From the cell containing the given text, extract its center point as [x, y] coordinate. 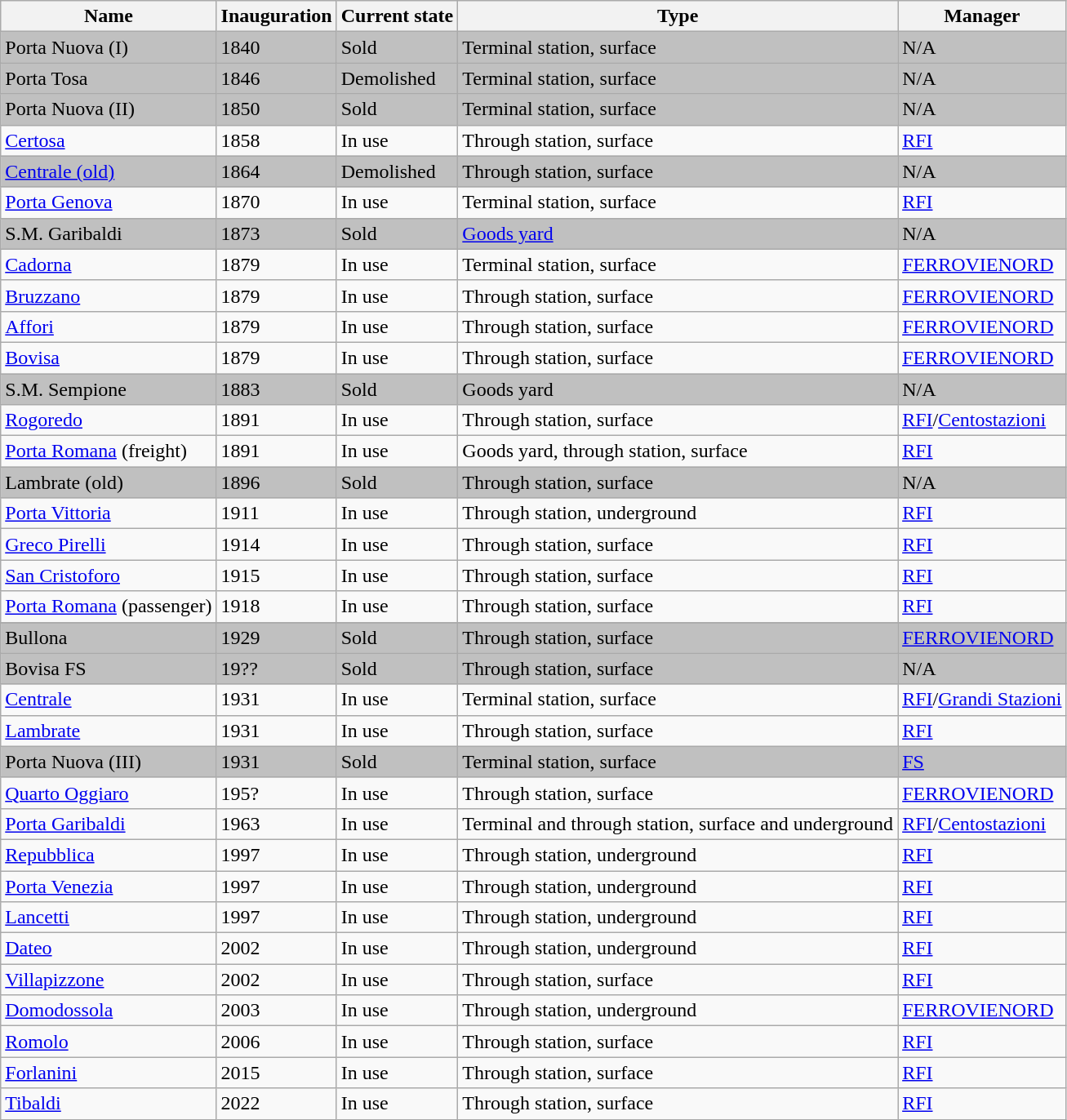
Greco Pirelli [109, 544]
Current state [397, 16]
Name [109, 16]
Inauguration [276, 16]
1840 [276, 47]
Tibaldi [109, 1104]
S.M. Sempione [109, 389]
Porta Nuova (III) [109, 762]
Centrale (old) [109, 171]
1896 [276, 482]
Lancetti [109, 918]
1914 [276, 544]
Cadorna [109, 264]
S.M. Garibaldi [109, 233]
Lambrate (old) [109, 482]
Manager [982, 16]
1850 [276, 109]
Quarto Oggiaro [109, 793]
2015 [276, 1073]
Bovisa FS [109, 669]
1911 [276, 513]
1929 [276, 638]
Bovisa [109, 358]
1873 [276, 233]
Rogoredo [109, 420]
Terminal and through station, surface and underground [678, 824]
Porta Romana (freight) [109, 451]
RFI/Grandi Stazioni [982, 700]
Porta Tosa [109, 78]
Type [678, 16]
Porta Romana (passenger) [109, 607]
FS [982, 762]
1963 [276, 824]
1864 [276, 171]
2003 [276, 1011]
Romolo [109, 1042]
Villapizzone [109, 980]
Bruzzano [109, 296]
1915 [276, 576]
19?? [276, 669]
Affori [109, 327]
2022 [276, 1104]
Porta Nuova (I) [109, 47]
San Cristoforo [109, 576]
Porta Venezia [109, 886]
Porta Genova [109, 202]
Porta Garibaldi [109, 824]
Certosa [109, 140]
1918 [276, 607]
Forlanini [109, 1073]
2006 [276, 1042]
Bullona [109, 638]
1870 [276, 202]
1858 [276, 140]
Domodossola [109, 1011]
Centrale [109, 700]
Repubblica [109, 855]
Porta Nuova (II) [109, 109]
Goods yard, through station, surface [678, 451]
1883 [276, 389]
Porta Vittoria [109, 513]
1846 [276, 78]
Lambrate [109, 731]
195? [276, 793]
Dateo [109, 949]
